Search for the cell housing the specified text and yield its (X, Y) center coordinate. 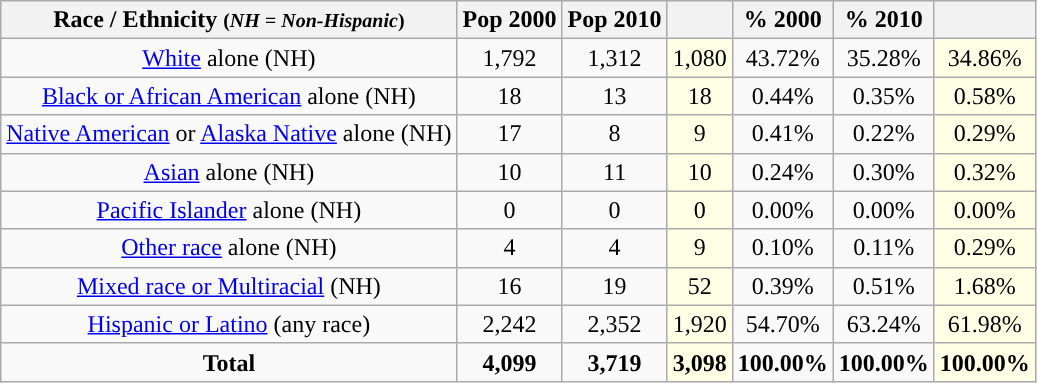
2,242 (510, 324)
34.86% (984, 58)
0.22% (884, 134)
Mixed race or Multiracial (NH) (229, 286)
63.24% (884, 324)
0.58% (984, 96)
3,098 (700, 362)
Pop 2000 (510, 20)
0.51% (884, 286)
White alone (NH) (229, 58)
0.32% (984, 172)
52 (700, 286)
Hispanic or Latino (any race) (229, 324)
0.10% (782, 248)
0.11% (884, 248)
1,920 (700, 324)
% 2000 (782, 20)
16 (510, 286)
19 (614, 286)
1,080 (700, 58)
1,792 (510, 58)
0.39% (782, 286)
Race / Ethnicity (NH = Non-Hispanic) (229, 20)
13 (614, 96)
35.28% (884, 58)
Asian alone (NH) (229, 172)
1,312 (614, 58)
0.44% (782, 96)
0.35% (884, 96)
43.72% (782, 58)
8 (614, 134)
Pop 2010 (614, 20)
Other race alone (NH) (229, 248)
Native American or Alaska Native alone (NH) (229, 134)
0.24% (782, 172)
0.41% (782, 134)
61.98% (984, 324)
11 (614, 172)
1.68% (984, 286)
3,719 (614, 362)
2,352 (614, 324)
% 2010 (884, 20)
Black or African American alone (NH) (229, 96)
0.30% (884, 172)
4,099 (510, 362)
Total (229, 362)
Pacific Islander alone (NH) (229, 210)
17 (510, 134)
54.70% (782, 324)
